For the text-containing cell, return its midpoint in [X, Y] coordinate format. 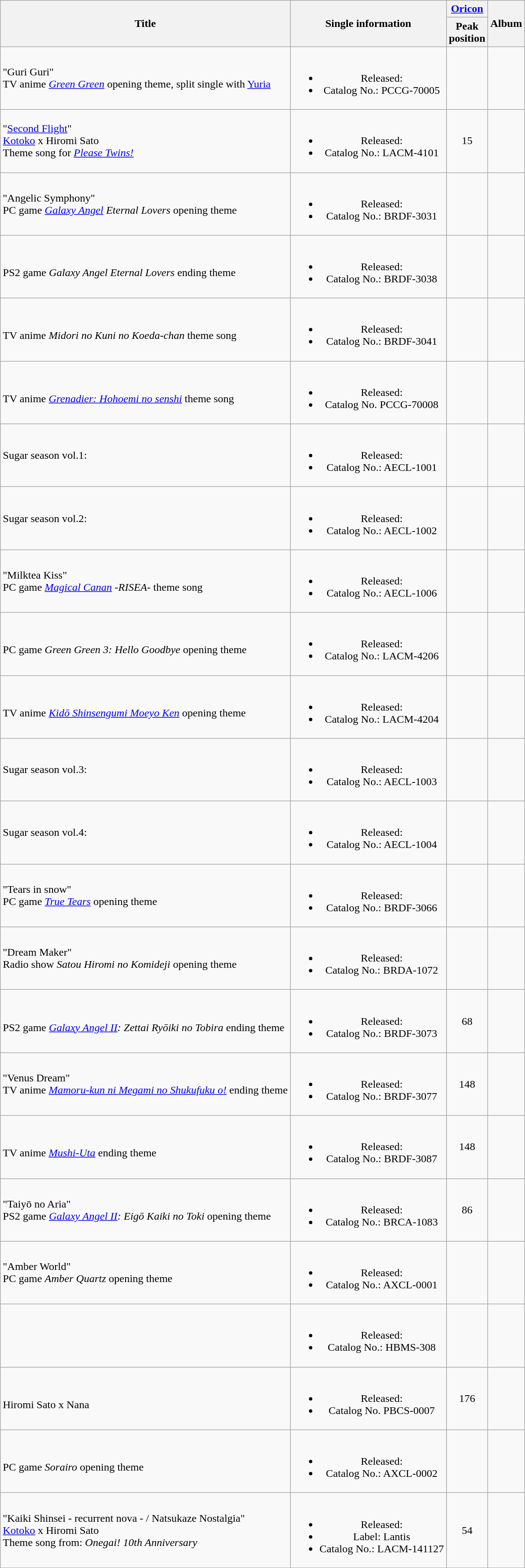
"Amber World"PC game Amber Quartz opening theme [145, 1273]
Released: Catalog No.: AECL-1001 [368, 455]
Released: Catalog No.: LACM-4101 [368, 141]
Released: Catalog No. PBCS-0007 [368, 1398]
"Milktea Kiss"PC game Magical Canan -RISEA- theme song [145, 581]
Released: Catalog No.: LACM-4206 [368, 644]
15 [467, 141]
Released: Catalog No.: BRDF-3031 [368, 204]
Single information [368, 23]
Released: Catalog No.: AECL-1004 [368, 833]
86 [467, 1210]
TV anime Mushi-Uta ending theme [145, 1147]
Sugar season vol.3: [145, 770]
TV anime Kidō Shinsengumi Moeyo Ken opening theme [145, 707]
Released: Catalog No.: HBMS-308 [368, 1335]
PS2 game Galaxy Angel II: Zettai Ryōiki no Tobira ending theme [145, 1021]
"Kaiki Shinsei - recurrent nova - / Natsukaze Nostalgia"Kotoko x Hiromi SatoTheme song from: Onegai! 10th Anniversary [145, 1530]
PS2 game Galaxy Angel Eternal Lovers ending theme [145, 267]
PC game Sorairo opening theme [145, 1461]
"Tears in snow"PC game True Tears opening theme [145, 896]
Sugar season vol.2: [145, 518]
54 [467, 1530]
Oricon [467, 9]
68 [467, 1021]
Released: Catalog No.: BRDF-3073 [368, 1021]
176 [467, 1398]
PC game Green Green 3: Hello Goodbye opening theme [145, 644]
Peakposition [467, 32]
Released: Catalog No. PCCG-70008 [368, 392]
Released: Catalog No.: AECL-1006 [368, 581]
"Second Flight"Kotoko x Hiromi SatoTheme song for Please Twins! [145, 141]
Released: Catalog No.: PCCG-70005 [368, 78]
Released: Catalog No.: BRDF-3087 [368, 1147]
Title [145, 23]
Released: Catalog No.: BRDF-3038 [368, 267]
"Dream Maker"Radio show Satou Hiromi no Komideji opening theme [145, 958]
Released: Catalog No.: BRDF-3077 [368, 1084]
Released: Catalog No.: BRDF-3041 [368, 329]
"Guri Guri"TV anime Green Green opening theme, split single with Yuria [145, 78]
Sugar season vol.1: [145, 455]
Released: Catalog No.: BRCA-1083 [368, 1210]
Released: Label: LantisCatalog No.: LACM-141127 [368, 1530]
Released: Catalog No.: AECL-1002 [368, 518]
Released: Catalog No.: AECL-1003 [368, 770]
Hiromi Sato x Nana [145, 1398]
Released: Catalog No.: AXCL-0001 [368, 1273]
"Taiyō no Aria"PS2 game Galaxy Angel II: Eigō Kaiki no Toki opening theme [145, 1210]
Released: Catalog No.: AXCL-0002 [368, 1461]
Released: Catalog No.: LACM-4204 [368, 707]
Sugar season vol.4: [145, 833]
"Venus Dream"TV anime Mamoru-kun ni Megami no Shukufuku o! ending theme [145, 1084]
"Angelic Symphony" PC game Galaxy Angel Eternal Lovers opening theme [145, 204]
Released: Catalog No.: BRDF-3066 [368, 896]
Album [506, 23]
Released: Catalog No.: BRDA-1072 [368, 958]
TV anime Grenadier: Hohoemi no senshi theme song [145, 392]
TV anime Midori no Kuni no Koeda-chan theme song [145, 329]
